Determine the (x, y) coordinate at the center of the cell enclosing the given text.  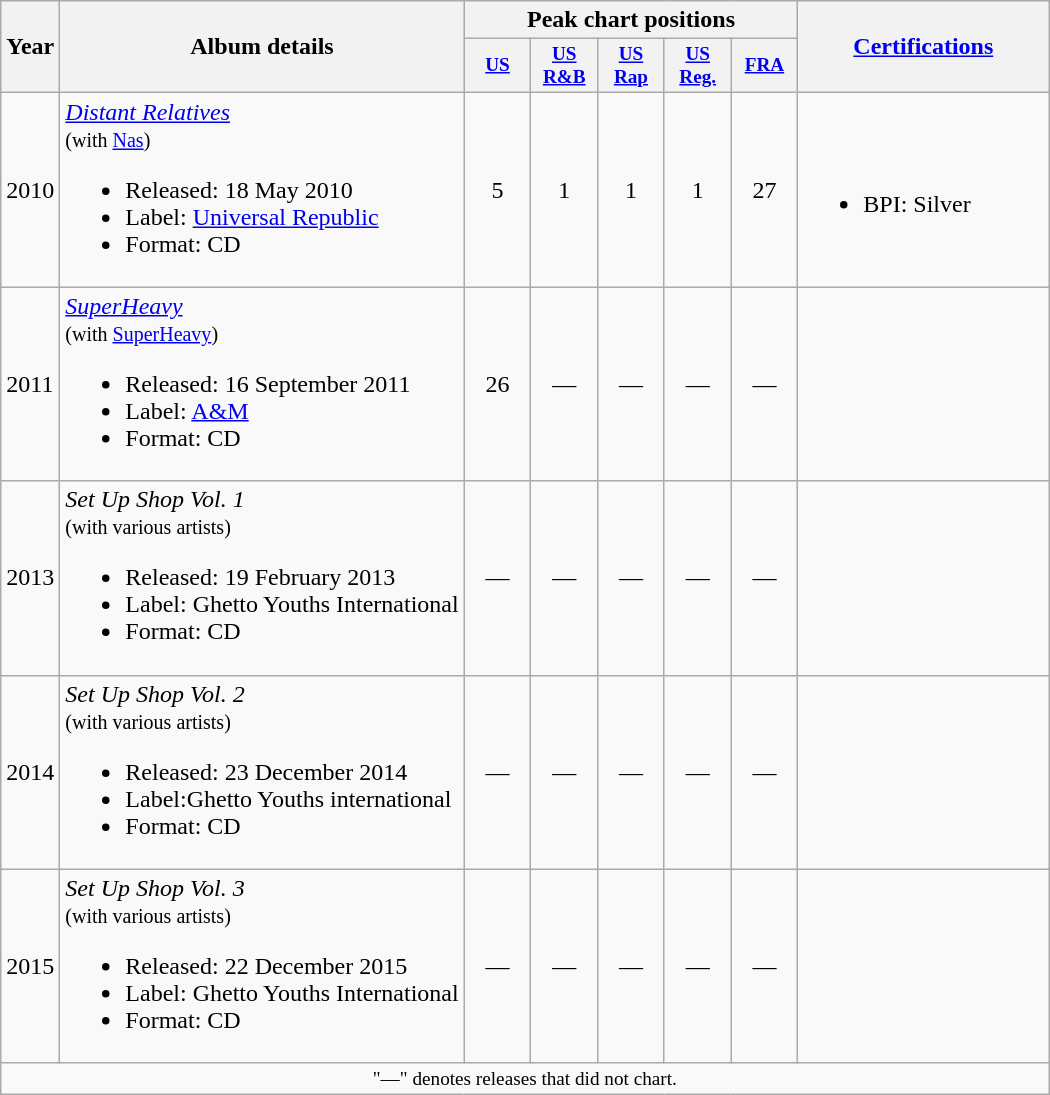
Year (30, 47)
2014 (30, 772)
2011 (30, 384)
FRA (764, 66)
USR&B (564, 66)
27 (764, 190)
"—" denotes releases that did not chart. (525, 1079)
Set Up Shop Vol. 1(with various artists)Released: 19 February 2013Label: Ghetto Youths InternationalFormat: CD (262, 578)
SuperHeavy(with SuperHeavy)Released: 16 September 2011Label: A&MFormat: CD (262, 384)
Distant Relatives(with Nas)Released: 18 May 2010Label: Universal RepublicFormat: CD (262, 190)
26 (498, 384)
USReg. (698, 66)
Certifications (924, 47)
Set Up Shop Vol. 3(with various artists)Released: 22 December 2015Label: Ghetto Youths InternationalFormat: CD (262, 966)
2013 (30, 578)
US (498, 66)
5 (498, 190)
BPI: Silver (924, 190)
Peak chart positions (631, 20)
Album details (262, 47)
2015 (30, 966)
Set Up Shop Vol. 2(with various artists)Released: 23 December 2014Label:Ghetto Youths internationalFormat: CD (262, 772)
2010 (30, 190)
USRap (632, 66)
